Locate the cell with the specified text and output its [x, y] center coordinate. 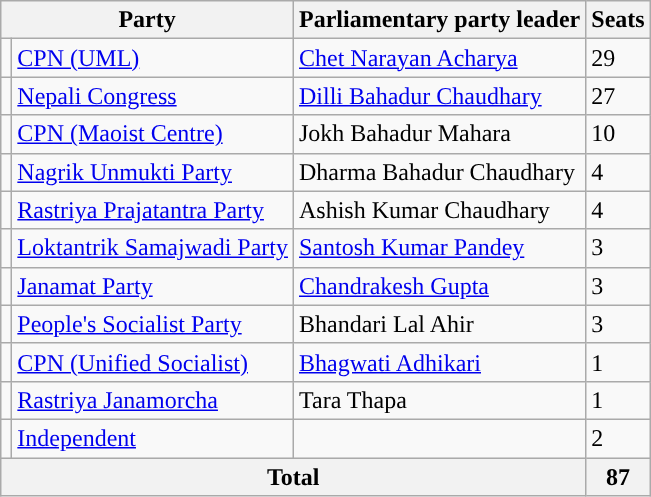
Tara Thapa [439, 400]
Chet Narayan Acharya [439, 58]
29 [618, 58]
Dharma Bahadur Chaudhary [439, 172]
Party [148, 20]
Rastriya Janamorcha [153, 400]
Janamat Party [153, 286]
Ashish Kumar Chaudhary [439, 210]
Loktantrik Samajwadi Party [153, 248]
Bhandari Lal Ahir [439, 324]
CPN (Unified Socialist) [153, 362]
27 [618, 96]
2 [618, 438]
Seats [618, 20]
Rastriya Prajatantra Party [153, 210]
Independent [153, 438]
CPN (Maoist Centre) [153, 134]
Chandrakesh Gupta [439, 286]
Nepali Congress [153, 96]
People's Socialist Party [153, 324]
Santosh Kumar Pandey [439, 248]
Jokh Bahadur Mahara [439, 134]
Dilli Bahadur Chaudhary [439, 96]
Bhagwati Adhikari [439, 362]
CPN (UML) [153, 58]
Parliamentary party leader [439, 20]
Nagrik Unmukti Party [153, 172]
87 [618, 477]
Total [294, 477]
10 [618, 134]
